Return the (X, Y) coordinate for the center point of the cell that contains the specified text.  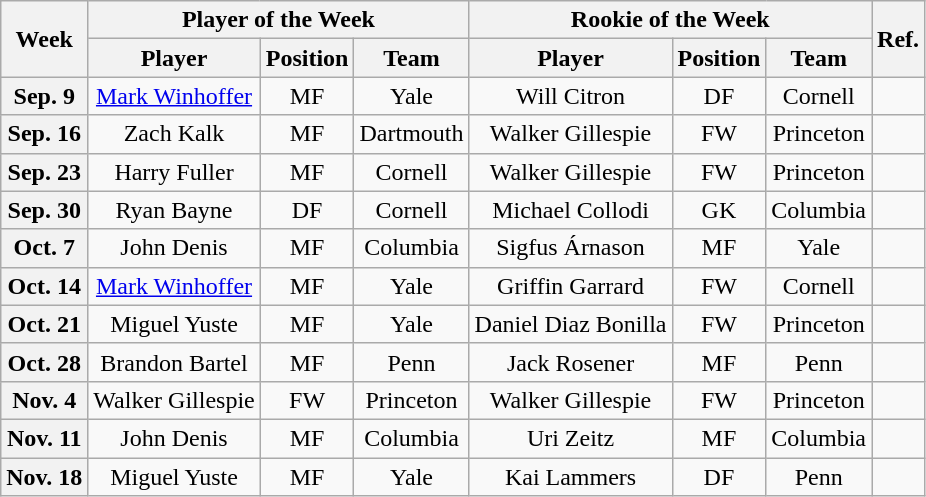
Brandon Bartel (174, 362)
Oct. 7 (44, 248)
Ryan Bayne (174, 210)
Sep. 9 (44, 96)
Harry Fuller (174, 172)
Sep. 23 (44, 172)
Griffin Garrard (570, 286)
Oct. 28 (44, 362)
Kai Lammers (570, 477)
Week (44, 39)
Zach Kalk (174, 134)
Sep. 30 (44, 210)
Nov. 18 (44, 477)
Jack Rosener (570, 362)
Oct. 21 (44, 324)
Michael Collodi (570, 210)
Dartmouth (412, 134)
Sigfus Árnason (570, 248)
Daniel Diaz Bonilla (570, 324)
Nov. 11 (44, 438)
Oct. 14 (44, 286)
Nov. 4 (44, 400)
Sep. 16 (44, 134)
Player of the Week (278, 20)
Will Citron (570, 96)
GK (719, 210)
Uri Zeitz (570, 438)
Rookie of the Week (670, 20)
Ref. (898, 39)
